Locate the cell with the specified text and output its (X, Y) center coordinate. 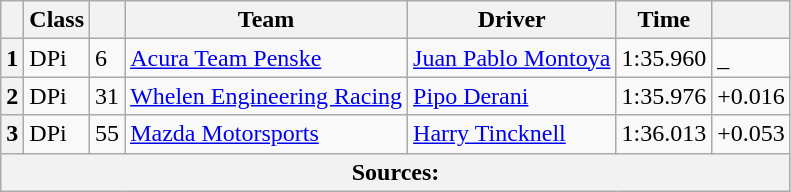
2 (12, 96)
3 (12, 134)
Pipo Derani (512, 96)
Harry Tincknell (512, 134)
1:35.976 (664, 96)
Time (664, 20)
1:35.960 (664, 58)
1 (12, 58)
1:36.013 (664, 134)
Team (266, 20)
+0.053 (752, 134)
6 (108, 58)
Whelen Engineering Racing (266, 96)
Sources: (396, 172)
Juan Pablo Montoya (512, 58)
Class (57, 20)
55 (108, 134)
Acura Team Penske (266, 58)
_ (752, 58)
Driver (512, 20)
Mazda Motorsports (266, 134)
+0.016 (752, 96)
31 (108, 96)
